Scan for the cell matching the given text and deliver its [X, Y] coordinate at center. 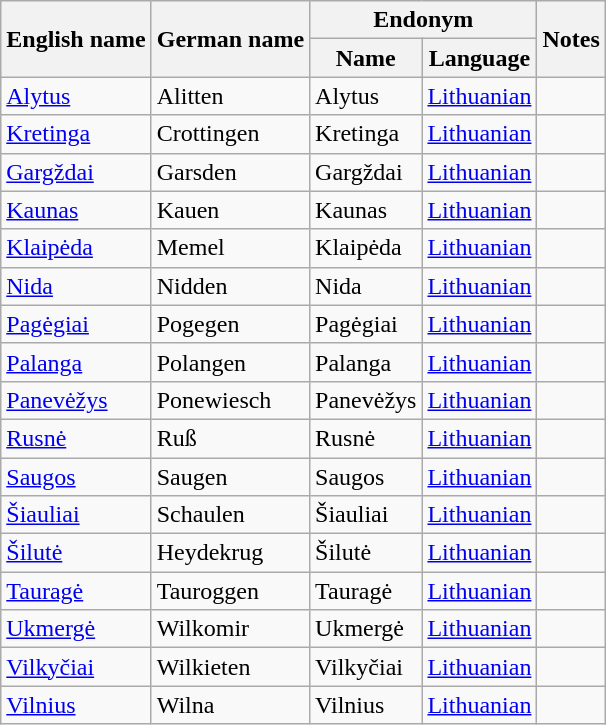
Pogegen [230, 324]
Ruß [230, 438]
Endonym [424, 20]
Tauroggen [230, 591]
Heydekrug [230, 553]
Alitten [230, 96]
Polangen [230, 362]
English name [76, 39]
Crottingen [230, 134]
Wilkomir [230, 629]
Saugen [230, 477]
Schaulen [230, 515]
Wilna [230, 705]
German name [230, 39]
Garsden [230, 172]
Memel [230, 248]
Ponewiesch [230, 400]
Notes [571, 39]
Name [366, 58]
Wilkieten [230, 667]
Nidden [230, 286]
Kauen [230, 210]
Language [480, 58]
